Locate the cell with the specified text and output its [X, Y] center coordinate. 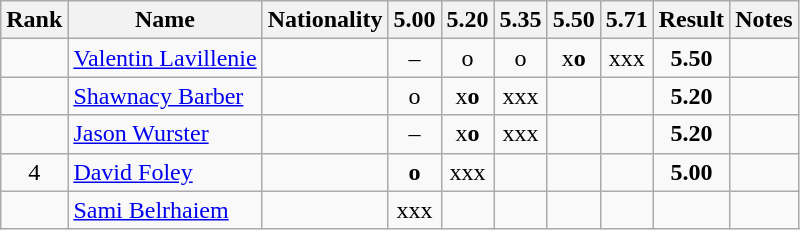
5.71 [626, 20]
Jason Wurster [165, 134]
Notes [764, 20]
Nationality [325, 20]
Rank [34, 20]
Sami Belrhaiem [165, 210]
4 [34, 172]
Result [691, 20]
David Foley [165, 172]
Name [165, 20]
5.35 [520, 20]
Shawnacy Barber [165, 96]
Valentin Lavillenie [165, 58]
